Pinpoint the cell where the given text exists, returning its [x, y] midpoint coordinate. 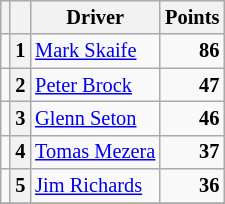
Mark Skaife [95, 51]
Peter Brock [95, 85]
86 [192, 51]
Glenn Seton [95, 118]
37 [192, 152]
36 [192, 186]
3 [20, 118]
47 [192, 85]
5 [20, 186]
4 [20, 152]
1 [20, 51]
Jim Richards [95, 186]
2 [20, 85]
Tomas Mezera [95, 152]
46 [192, 118]
Points [192, 17]
Driver [95, 17]
